Extract the [X, Y] coordinate from the center of the cell holding the provided text.  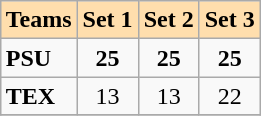
Teams [38, 20]
22 [230, 96]
Set 1 [108, 20]
Set 2 [168, 20]
PSU [38, 58]
Set 3 [230, 20]
TEX [38, 96]
